Extract the [x, y] coordinate from the center of the cell holding the provided text.  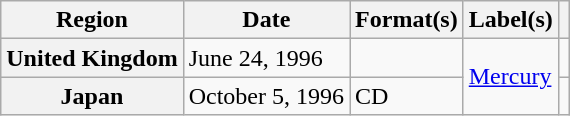
Date [266, 20]
Japan [92, 96]
Format(s) [407, 20]
Region [92, 20]
Label(s) [510, 20]
United Kingdom [92, 58]
CD [407, 96]
Mercury [510, 77]
October 5, 1996 [266, 96]
June 24, 1996 [266, 58]
